Return (X, Y) of the center of cell containing provided text 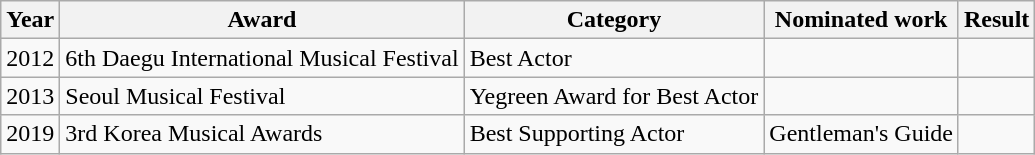
Award (262, 20)
Best Supporting Actor (614, 134)
6th Daegu International Musical Festival (262, 58)
Year (30, 20)
Category (614, 20)
Best Actor (614, 58)
Gentleman's Guide (862, 134)
2013 (30, 96)
2012 (30, 58)
3rd Korea Musical Awards (262, 134)
2019 (30, 134)
Nominated work (862, 20)
Result (996, 20)
Seoul Musical Festival (262, 96)
Yegreen Award for Best Actor (614, 96)
